Return (x, y) of the center of cell containing provided text 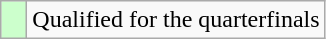
Qualified for the quarterfinals (176, 20)
